Locate the cell with the specified text and output its (x, y) center coordinate. 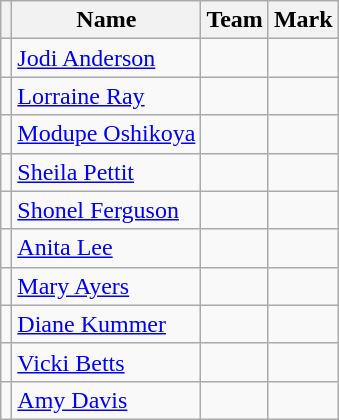
Team (235, 20)
Name (106, 20)
Diane Kummer (106, 324)
Sheila Pettit (106, 172)
Modupe Oshikoya (106, 134)
Mary Ayers (106, 286)
Jodi Anderson (106, 58)
Anita Lee (106, 248)
Vicki Betts (106, 362)
Amy Davis (106, 400)
Mark (303, 20)
Shonel Ferguson (106, 210)
Lorraine Ray (106, 96)
